Detect which cell encompasses the target text, then output its (x, y) center coordinate. 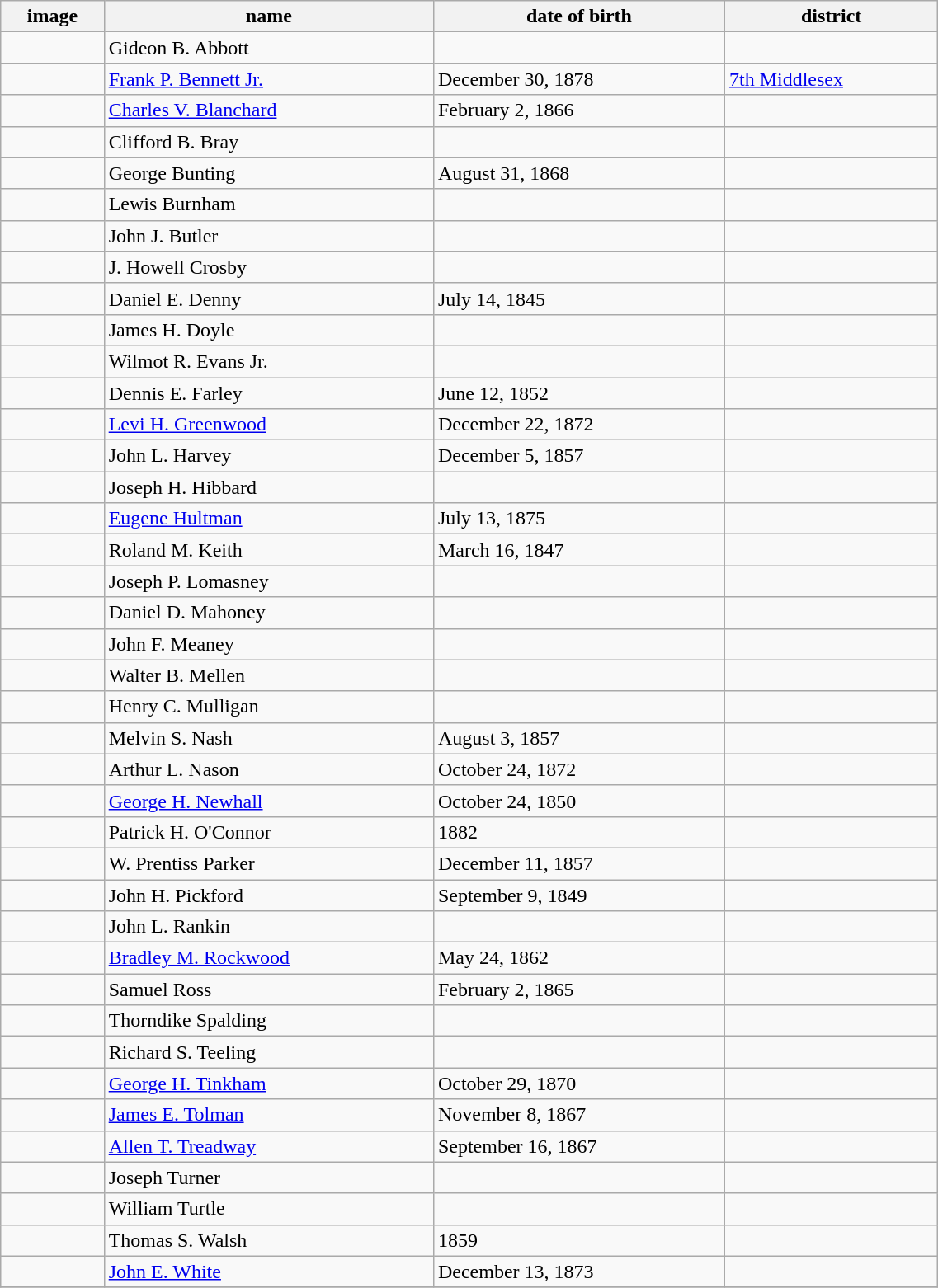
Frank P. Bennett Jr. (269, 79)
Lewis Burnham (269, 204)
William Turtle (269, 1209)
July 14, 1845 (579, 298)
Joseph Turner (269, 1178)
Patrick H. O'Connor (269, 832)
Eugene Hultman (269, 519)
Dennis E. Farley (269, 393)
John L. Harvey (269, 456)
date of birth (579, 16)
September 16, 1867 (579, 1146)
George H. Tinkham (269, 1084)
Arthur L. Nason (269, 769)
Roland M. Keith (269, 550)
Joseph H. Hibbard (269, 487)
December 30, 1878 (579, 79)
March 16, 1847 (579, 550)
J. Howell Crosby (269, 267)
Bradley M. Rockwood (269, 958)
October 24, 1872 (579, 769)
February 2, 1865 (579, 990)
August 3, 1857 (579, 738)
name (269, 16)
Joseph P. Lomasney (269, 581)
7th Middlesex (831, 79)
George Bunting (269, 173)
October 29, 1870 (579, 1084)
John E. White (269, 1272)
Melvin S. Nash (269, 738)
November 8, 1867 (579, 1115)
Charles V. Blanchard (269, 110)
James E. Tolman (269, 1115)
December 5, 1857 (579, 456)
image (53, 16)
September 9, 1849 (579, 895)
John J. Butler (269, 236)
August 31, 1868 (579, 173)
July 13, 1875 (579, 519)
October 24, 1850 (579, 801)
John F. Meaney (269, 644)
Daniel E. Denny (269, 298)
December 11, 1857 (579, 863)
Clifford B. Bray (269, 142)
Samuel Ross (269, 990)
1882 (579, 832)
December 22, 1872 (579, 425)
George H. Newhall (269, 801)
W. Prentiss Parker (269, 863)
Walter B. Mellen (269, 675)
February 2, 1866 (579, 110)
Richard S. Teeling (269, 1052)
John H. Pickford (269, 895)
John L. Rankin (269, 927)
Levi H. Greenwood (269, 425)
district (831, 16)
1859 (579, 1240)
May 24, 1862 (579, 958)
Thomas S. Walsh (269, 1240)
Allen T. Treadway (269, 1146)
Henry C. Mulligan (269, 707)
Daniel D. Mahoney (269, 613)
Gideon B. Abbott (269, 48)
June 12, 1852 (579, 393)
Thorndike Spalding (269, 1021)
Wilmot R. Evans Jr. (269, 361)
James H. Doyle (269, 330)
December 13, 1873 (579, 1272)
